Pinpoint the cell where the given text exists, returning its (X, Y) midpoint coordinate. 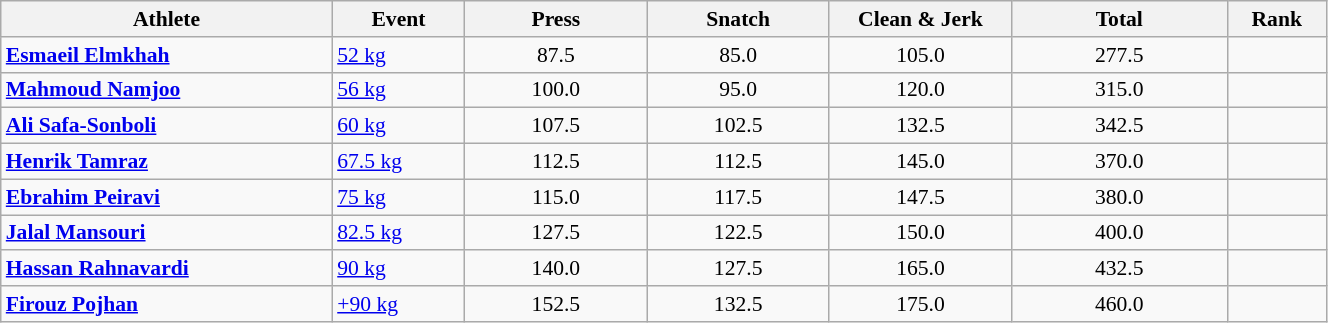
95.0 (738, 90)
400.0 (1120, 233)
380.0 (1120, 197)
150.0 (920, 233)
60 kg (398, 126)
175.0 (920, 304)
90 kg (398, 269)
277.5 (1120, 55)
52 kg (398, 55)
140.0 (556, 269)
165.0 (920, 269)
Athlete (166, 19)
105.0 (920, 55)
315.0 (1120, 90)
Ebrahim Peiravi (166, 197)
122.5 (738, 233)
Henrik Tamraz (166, 162)
82.5 kg (398, 233)
342.5 (1120, 126)
Total (1120, 19)
107.5 (556, 126)
Jalal Mansouri (166, 233)
85.0 (738, 55)
Firouz Pojhan (166, 304)
145.0 (920, 162)
87.5 (556, 55)
Hassan Rahnavardi (166, 269)
+90 kg (398, 304)
120.0 (920, 90)
Snatch (738, 19)
Rank (1276, 19)
460.0 (1120, 304)
432.5 (1120, 269)
Press (556, 19)
Clean & Jerk (920, 19)
Esmaeil Elmkhah (166, 55)
Mahmoud Namjoo (166, 90)
56 kg (398, 90)
370.0 (1120, 162)
102.5 (738, 126)
152.5 (556, 304)
100.0 (556, 90)
67.5 kg (398, 162)
75 kg (398, 197)
117.5 (738, 197)
147.5 (920, 197)
Ali Safa-Sonboli (166, 126)
Event (398, 19)
115.0 (556, 197)
